From the cell containing the given text, extract its center point as [X, Y] coordinate. 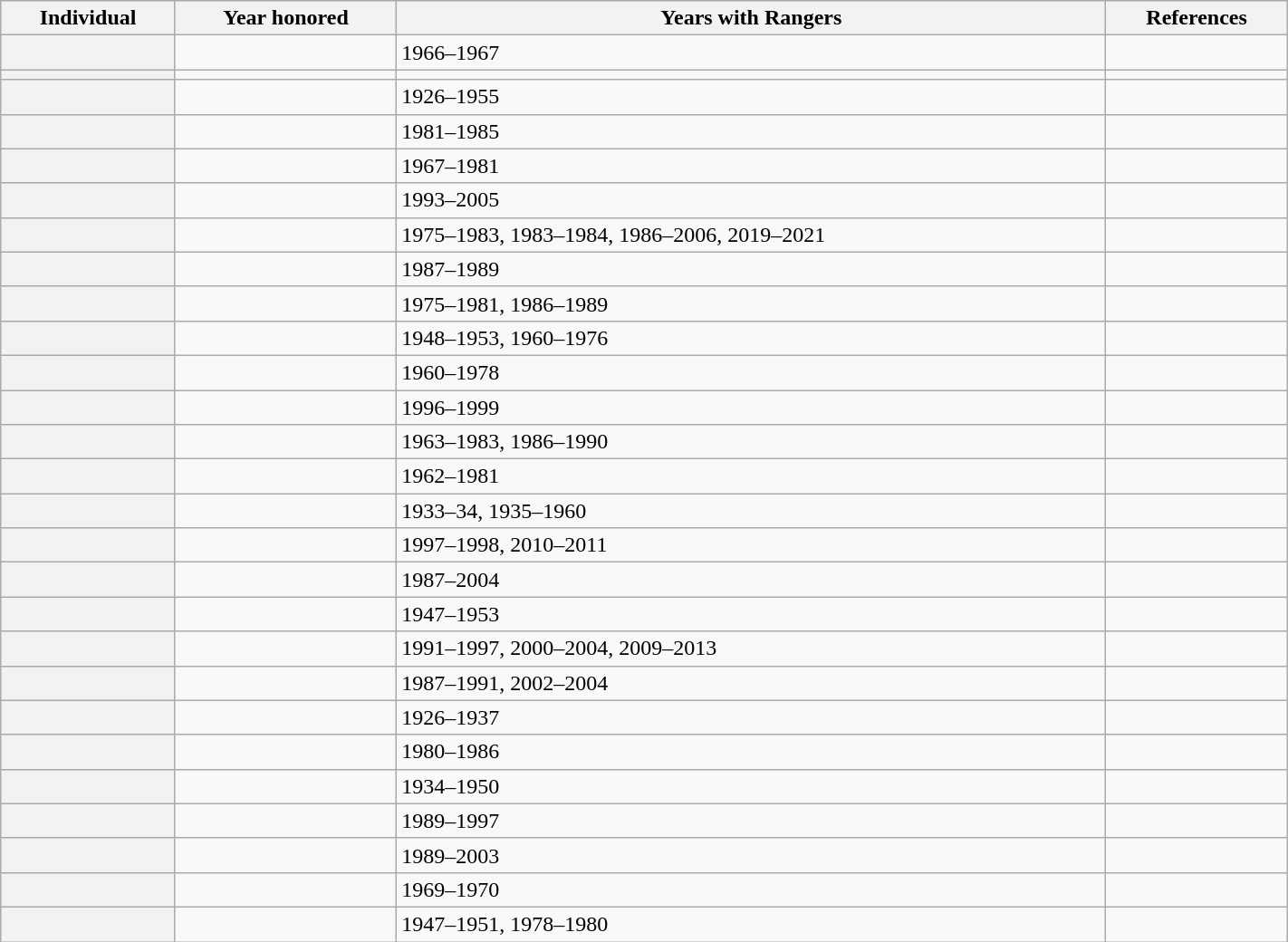
1962–1981 [752, 476]
1926–1955 [752, 97]
Year honored [285, 18]
Years with Rangers [752, 18]
1993–2005 [752, 200]
1989–1997 [752, 821]
References [1197, 18]
1975–1983, 1983–1984, 1986–2006, 2019–2021 [752, 235]
1975–1981, 1986–1989 [752, 303]
1991–1997, 2000–2004, 2009–2013 [752, 649]
1969–1970 [752, 889]
1966–1967 [752, 53]
1987–1991, 2002–2004 [752, 683]
1989–2003 [752, 855]
1980–1986 [752, 752]
1987–2004 [752, 580]
1926–1937 [752, 717]
1981–1985 [752, 131]
1997–1998, 2010–2011 [752, 545]
1996–1999 [752, 407]
1963–1983, 1986–1990 [752, 442]
1967–1981 [752, 166]
1960–1978 [752, 372]
Individual [89, 18]
1933–34, 1935–1960 [752, 511]
1948–1953, 1960–1976 [752, 338]
1947–1953 [752, 614]
1987–1989 [752, 269]
1934–1950 [752, 786]
1947–1951, 1978–1980 [752, 924]
